Locate the cell with the specified text and output its (X, Y) center coordinate. 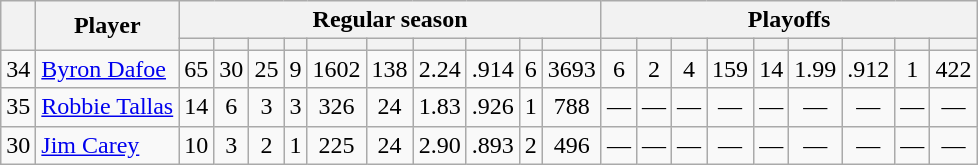
.912 (868, 69)
159 (730, 69)
Playoffs (789, 20)
.893 (492, 145)
1.99 (816, 69)
35 (18, 107)
1.83 (440, 107)
Jim Carey (108, 145)
65 (196, 69)
.926 (492, 107)
422 (954, 69)
138 (390, 69)
Regular season (390, 20)
34 (18, 69)
496 (572, 145)
4 (688, 69)
2.90 (440, 145)
2.24 (440, 69)
25 (266, 69)
3693 (572, 69)
326 (336, 107)
Byron Dafoe (108, 69)
10 (196, 145)
Player (108, 26)
225 (336, 145)
788 (572, 107)
9 (296, 69)
1602 (336, 69)
.914 (492, 69)
Robbie Tallas (108, 107)
